Scan for the cell matching the given text and deliver its (x, y) coordinate at center. 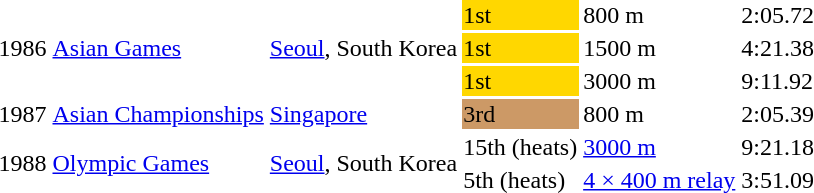
3rd (520, 114)
Asian Championships (158, 114)
1500 m (660, 48)
Asian Games (158, 48)
15th (heats) (520, 147)
Singapore (363, 114)
Seoul, South Korea (363, 48)
